Search for the cell housing the specified text and yield its [x, y] center coordinate. 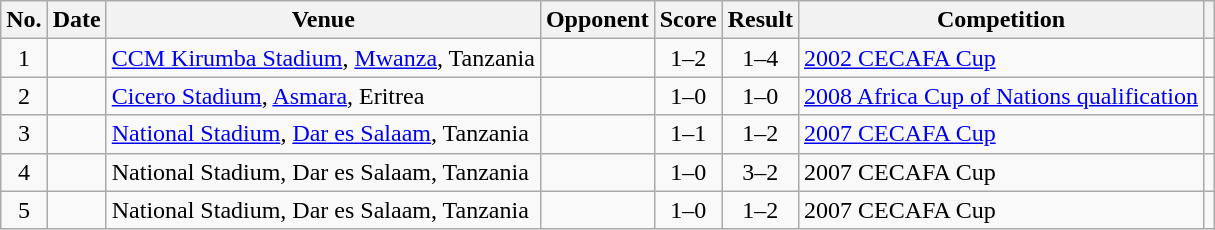
No. [24, 20]
2 [24, 96]
Opponent [597, 20]
Date [76, 20]
Score [688, 20]
1–4 [760, 58]
5 [24, 210]
Cicero Stadium, Asmara, Eritrea [323, 96]
Result [760, 20]
1 [24, 58]
1–1 [688, 134]
4 [24, 172]
2008 Africa Cup of Nations qualification [1002, 96]
3 [24, 134]
3–2 [760, 172]
2002 CECAFA Cup [1002, 58]
Competition [1002, 20]
Venue [323, 20]
CCM Kirumba Stadium, Mwanza, Tanzania [323, 58]
